Find where the given text appears and provide that cell's center as [X, Y] coordinate. 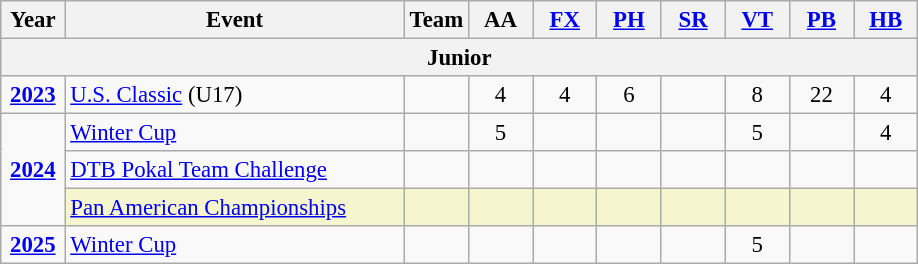
Junior [460, 58]
VT [757, 20]
Team [436, 20]
2024 [33, 170]
U.S. Classic (U17) [234, 95]
PH [629, 20]
2023 [33, 95]
HB [886, 20]
AA [500, 20]
PB [821, 20]
Year [33, 20]
8 [757, 95]
DTB Pokal Team Challenge [234, 170]
FX [565, 20]
Pan American Championships [234, 208]
2025 [33, 245]
22 [821, 95]
6 [629, 95]
SR [693, 20]
Event [234, 20]
